Provide the (x, y) coordinate of the cell's center where the given text is located.  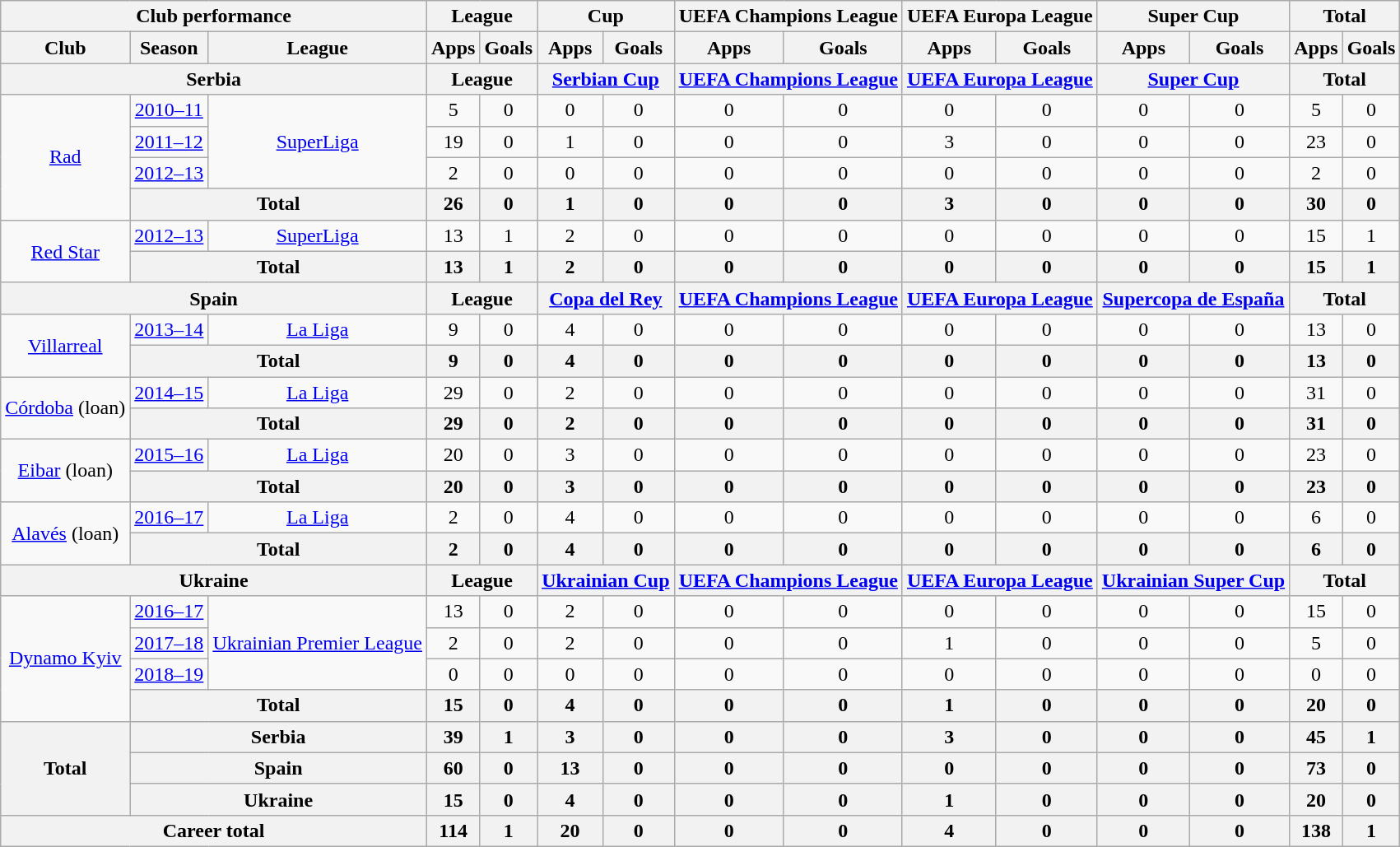
2011–12 (170, 142)
Alavés (loan) (66, 533)
Cup (606, 16)
Ukrainian Cup (606, 580)
Rad (66, 157)
Ukrainian Premier League (318, 643)
19 (453, 142)
Career total (214, 831)
138 (1316, 831)
Dynamo Kyiv (66, 659)
2014–15 (170, 393)
Club performance (214, 16)
2013–14 (170, 329)
26 (453, 204)
45 (1316, 737)
Eibar (loan) (66, 471)
Copa del Rey (606, 298)
2018–19 (170, 674)
Villarreal (66, 345)
2010–11 (170, 110)
114 (453, 831)
Ukrainian Super Cup (1193, 580)
60 (453, 768)
73 (1316, 768)
Club (66, 48)
2015–16 (170, 455)
2017–18 (170, 643)
Serbian Cup (606, 79)
Season (170, 48)
Supercopa de España (1193, 298)
Red Star (66, 251)
Córdoba (loan) (66, 408)
39 (453, 737)
30 (1316, 204)
